Identify which cell holds the provided text, then report its [x, y] central coordinate. 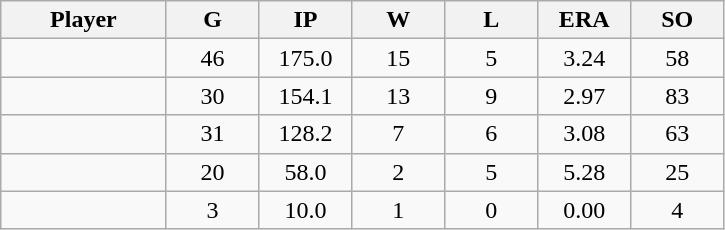
58.0 [306, 172]
0 [492, 210]
13 [398, 96]
58 [678, 58]
L [492, 20]
31 [212, 134]
0.00 [584, 210]
G [212, 20]
30 [212, 96]
3.24 [584, 58]
SO [678, 20]
ERA [584, 20]
2 [398, 172]
154.1 [306, 96]
10.0 [306, 210]
7 [398, 134]
25 [678, 172]
5.28 [584, 172]
128.2 [306, 134]
6 [492, 134]
3 [212, 210]
4 [678, 210]
Player [84, 20]
83 [678, 96]
15 [398, 58]
9 [492, 96]
1 [398, 210]
63 [678, 134]
3.08 [584, 134]
IP [306, 20]
20 [212, 172]
175.0 [306, 58]
W [398, 20]
2.97 [584, 96]
46 [212, 58]
